Detect which cell encompasses the target text, then output its (X, Y) center coordinate. 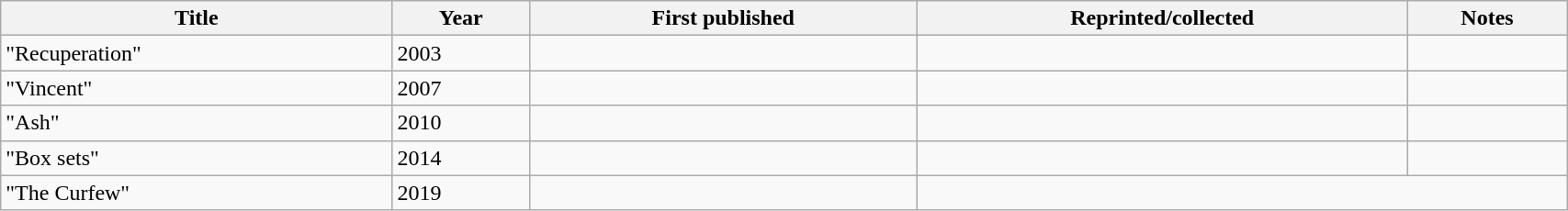
2014 (461, 158)
"Vincent" (197, 88)
2010 (461, 123)
"Recuperation" (197, 53)
"Box sets" (197, 158)
Notes (1486, 18)
2003 (461, 53)
2007 (461, 88)
"The Curfew" (197, 193)
Title (197, 18)
Year (461, 18)
2019 (461, 193)
First published (724, 18)
Reprinted/collected (1162, 18)
"Ash" (197, 123)
